Capture the cell that displays the provided text and extract its [X, Y] central coordinate. 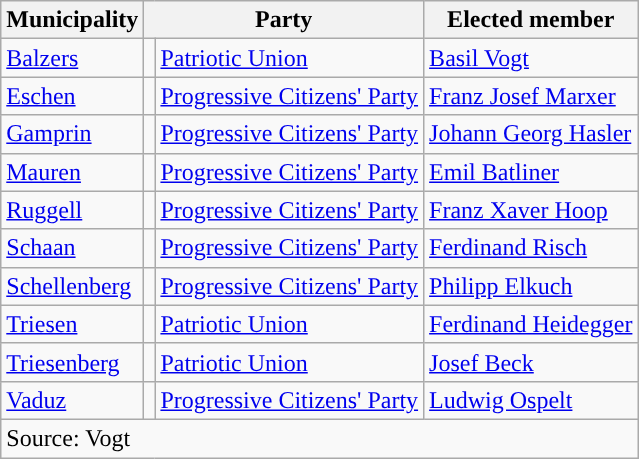
Ludwig Ospelt [531, 400]
Franz Xaver Hoop [531, 210]
Josef Beck [531, 362]
Schellenberg [72, 286]
Triesen [72, 324]
Schaan [72, 248]
Basil Vogt [531, 58]
Elected member [531, 20]
Balzers [72, 58]
Vaduz [72, 400]
Eschen [72, 96]
Ferdinand Risch [531, 248]
Party [284, 20]
Gamprin [72, 134]
Johann Georg Hasler [531, 134]
Ferdinand Heidegger [531, 324]
Franz Josef Marxer [531, 96]
Municipality [72, 20]
Source: Vogt [320, 438]
Triesenberg [72, 362]
Ruggell [72, 210]
Mauren [72, 172]
Philipp Elkuch [531, 286]
Emil Batliner [531, 172]
